Determine the [X, Y] coordinate at the center of the cell enclosing the given text.  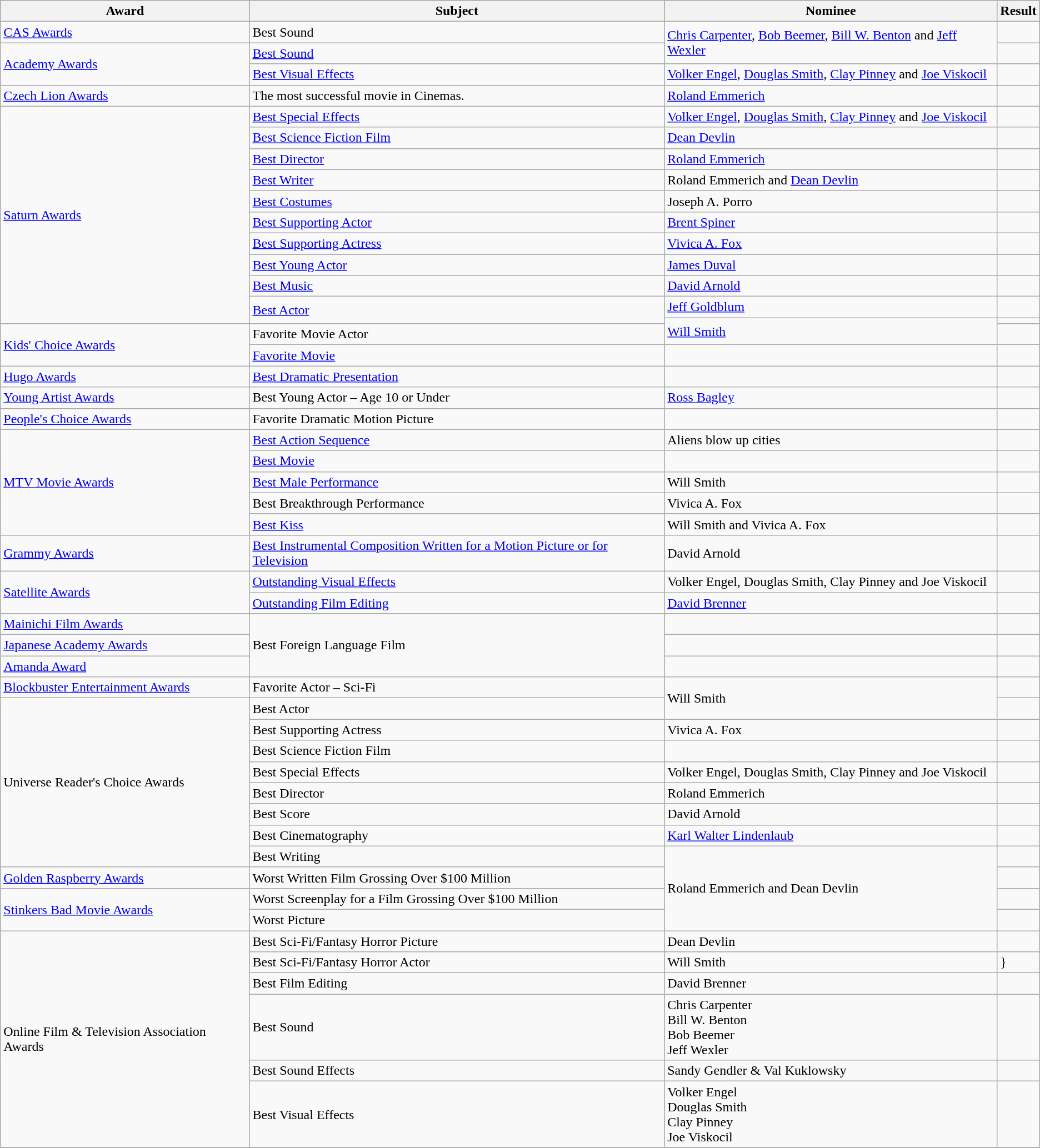
Best Movie [457, 461]
Best Cinematography [457, 835]
Joseph A. Porro [831, 201]
Best Writer [457, 180]
Best Writing [457, 856]
Outstanding Visual Effects [457, 581]
Grammy Awards [125, 553]
Best Dramatic Presentation [457, 377]
Stinkers Bad Movie Awards [125, 909]
Karl Walter Lindenlaub [831, 835]
Best Costumes [457, 201]
Satellite Awards [125, 592]
Worst Written Film Grossing Over $100 Million [457, 878]
Young Artist Awards [125, 398]
Czech Lion Awards [125, 96]
Hugo Awards [125, 377]
Best Sci-Fi/Fantasy Horror Picture [457, 941]
Chris CarpenterBill W. BentonBob BeemerJeff Wexler [831, 1027]
The most successful movie in Cinemas. [457, 96]
Favorite Dramatic Motion Picture [457, 419]
Worst Picture [457, 920]
Golden Raspberry Awards [125, 878]
Kids' Choice Awards [125, 345]
Award [125, 11]
James Duval [831, 265]
Aliens blow up cities [831, 440]
Nominee [831, 11]
Japanese Academy Awards [125, 645]
MTV Movie Awards [125, 482]
Worst Screenplay for a Film Grossing Over $100 Million [457, 899]
Best Supporting Actor [457, 222]
Best Young Actor – Age 10 or Under [457, 398]
Subject [457, 11]
Academy Awards [125, 64]
Best Young Actor [457, 265]
} [1018, 962]
People's Choice Awards [125, 419]
Jeff Goldblum [831, 307]
Best Instrumental Composition Written for a Motion Picture or for Television [457, 553]
Favorite Movie [457, 355]
Outstanding Film Editing [457, 603]
Best Action Sequence [457, 440]
Online Film & Television Association Awards [125, 1039]
Best Foreign Language Film [457, 645]
CAS Awards [125, 32]
Mainichi Film Awards [125, 624]
Universe Reader's Choice Awards [125, 783]
Best Film Editing [457, 984]
Best Male Performance [457, 482]
Favorite Movie Actor [457, 334]
Brent Spiner [831, 222]
Amanda Award [125, 666]
Best Score [457, 814]
Will Smith and Vivica A. Fox [831, 524]
Best Kiss [457, 524]
Best Sci-Fi/Fantasy Horror Actor [457, 962]
Blockbuster Entertainment Awards [125, 688]
Chris Carpenter, Bob Beemer, Bill W. Benton and Jeff Wexler [831, 43]
Ross Bagley [831, 398]
Result [1018, 11]
Best Breakthrough Performance [457, 503]
Best Music [457, 286]
Volker EngelDouglas SmithClay PinneyJoe Viskocil [831, 1114]
Saturn Awards [125, 215]
Best Sound Effects [457, 1071]
Favorite Actor – Sci-Fi [457, 688]
Sandy Gendler & Val Kuklowsky [831, 1071]
